Search for the cell housing the specified text and yield its (x, y) center coordinate. 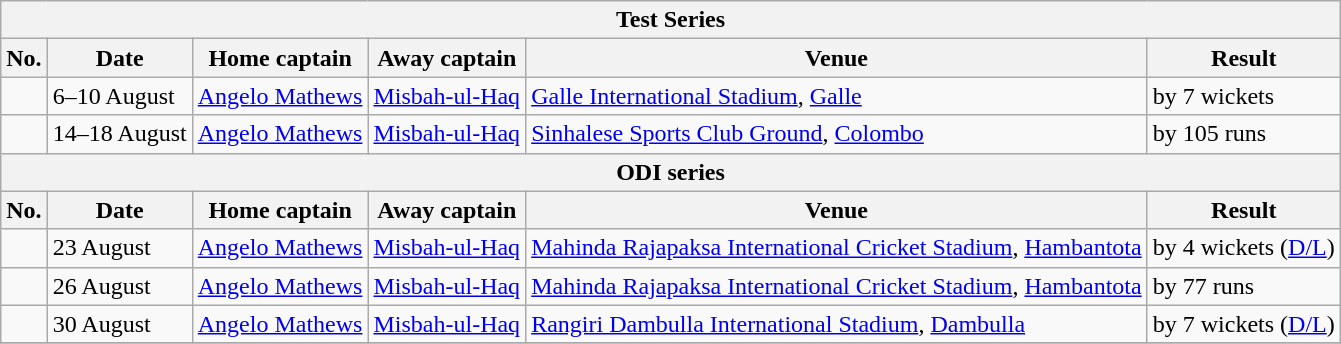
Test Series (671, 20)
by 7 wickets (1244, 96)
Galle International Stadium, Galle (837, 96)
26 August (120, 286)
Sinhalese Sports Club Ground, Colombo (837, 134)
30 August (120, 324)
by 7 wickets (D/L) (1244, 324)
by 77 runs (1244, 286)
ODI series (671, 172)
by 4 wickets (D/L) (1244, 248)
Rangiri Dambulla International Stadium, Dambulla (837, 324)
23 August (120, 248)
6–10 August (120, 96)
14–18 August (120, 134)
by 105 runs (1244, 134)
